Locate the cell with the specified text and output its [X, Y] center coordinate. 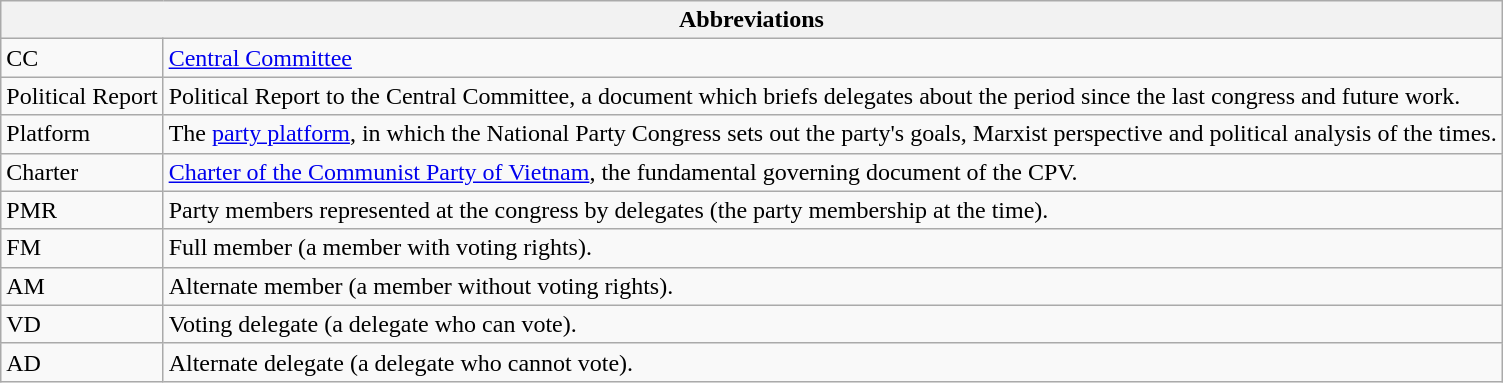
Full member (a member with voting rights). [832, 248]
Abbreviations [752, 20]
CC [82, 58]
Central Committee [832, 58]
Voting delegate (a delegate who can vote). [832, 324]
AM [82, 286]
PMR [82, 210]
Political Report [82, 96]
Party members represented at the congress by delegates (the party membership at the time). [832, 210]
The party platform, in which the National Party Congress sets out the party's goals, Marxist perspective and political analysis of the times. [832, 134]
Political Report to the Central Committee, a document which briefs delegates about the period since the last congress and future work. [832, 96]
Alternate delegate (a delegate who cannot vote). [832, 362]
Platform [82, 134]
FM [82, 248]
Alternate member (a member without voting rights). [832, 286]
VD [82, 324]
AD [82, 362]
Charter of the Communist Party of Vietnam, the fundamental governing document of the CPV. [832, 172]
Charter [82, 172]
